From the cell containing the given text, extract its center point as (x, y) coordinate. 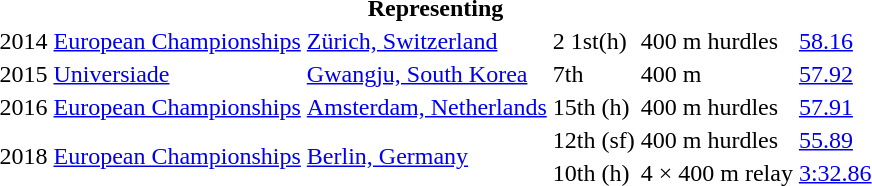
400 m (716, 74)
15th (h) (594, 107)
Amsterdam, Netherlands (426, 107)
2 1st(h) (594, 41)
7th (594, 74)
12th (sf) (594, 140)
Zürich, Switzerland (426, 41)
Universiade (177, 74)
Gwangju, South Korea (426, 74)
